Determine the [X, Y] coordinate at the center of the cell enclosing the given text.  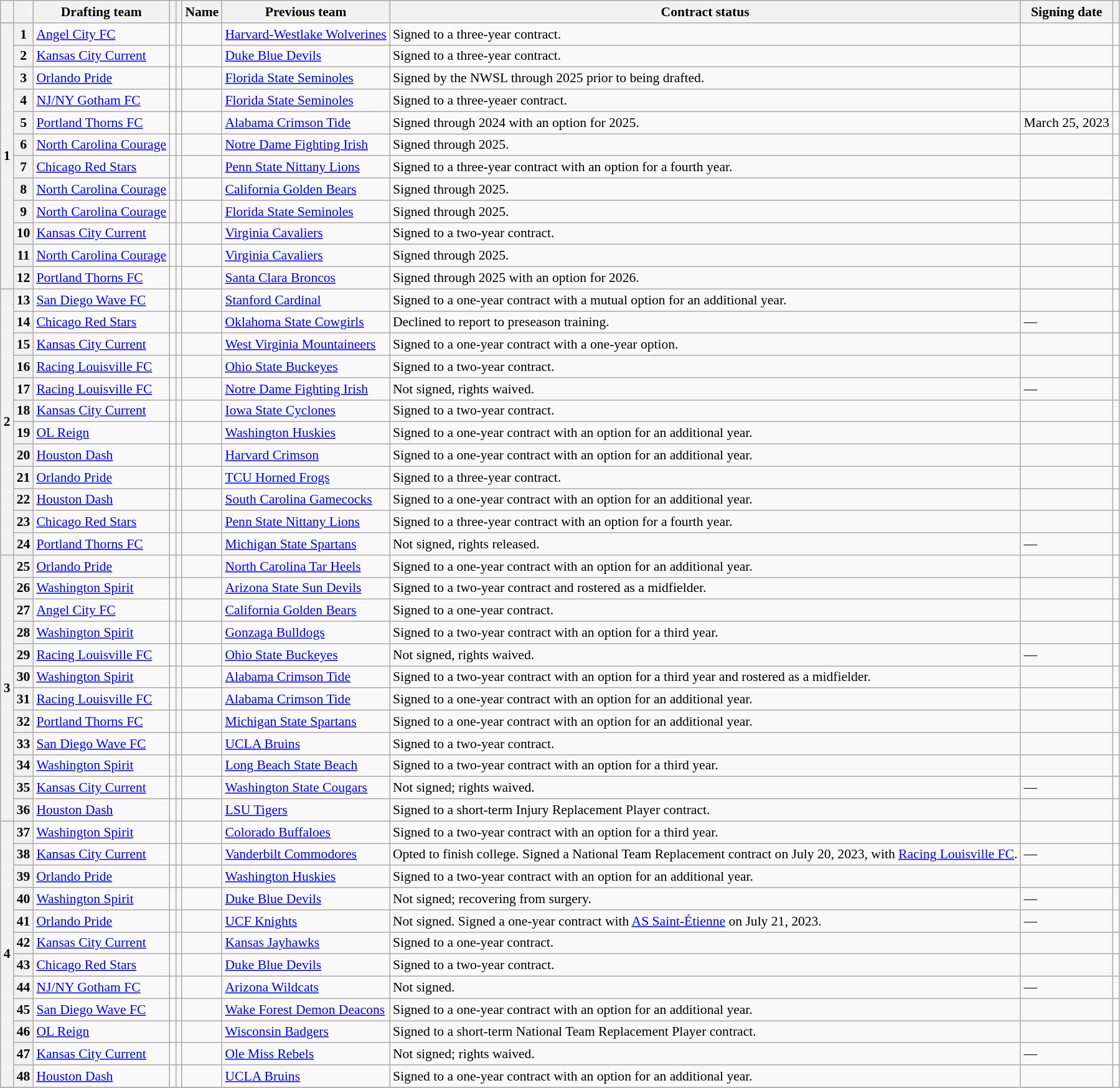
48 [24, 1076]
Wake Forest Demon Deacons [305, 1010]
Signed to a short-term National Team Replacement Player contract. [705, 1032]
Wisconsin Badgers [305, 1032]
10 [24, 233]
Arizona Wildcats [305, 988]
40 [24, 899]
Not signed, rights released. [705, 544]
Not signed. Signed a one-year contract with AS Saint-Étienne on July 21, 2023. [705, 921]
18 [24, 411]
16 [24, 367]
Contract status [705, 12]
Stanford Cardinal [305, 300]
5 [24, 123]
15 [24, 345]
37 [24, 832]
Colorado Buffaloes [305, 832]
Signed through 2025 with an option for 2026. [705, 278]
West Virginia Mountaineers [305, 345]
Signed to a three-yeaer contract. [705, 101]
41 [24, 921]
Arizona State Sun Devils [305, 588]
March 25, 2023 [1066, 123]
UCF Knights [305, 921]
Signed to a two-year contract with an option for a third year and rostered as a midfielder. [705, 677]
Signed by the NWSL through 2025 prior to being drafted. [705, 78]
19 [24, 433]
11 [24, 256]
Not signed. [705, 988]
Harvard-Westlake Wolverines [305, 34]
17 [24, 389]
30 [24, 677]
Kansas Jayhawks [305, 943]
39 [24, 877]
43 [24, 965]
45 [24, 1010]
Not signed; recovering from surgery. [705, 899]
8 [24, 189]
Santa Clara Broncos [305, 278]
Oklahoma State Cowgirls [305, 322]
27 [24, 611]
Harvard Crimson [305, 456]
25 [24, 566]
6 [24, 145]
12 [24, 278]
Washington State Cougars [305, 788]
23 [24, 522]
Drafting team [101, 12]
Signed to a two-year contract and rostered as a midfielder. [705, 588]
Signed to a short-term Injury Replacement Player contract. [705, 810]
9 [24, 212]
Previous team [305, 12]
32 [24, 721]
14 [24, 322]
Long Beach State Beach [305, 766]
36 [24, 810]
47 [24, 1054]
26 [24, 588]
TCU Horned Frogs [305, 477]
Declined to report to preseason training. [705, 322]
20 [24, 456]
Signed to a two-year contract with an option for an additional year. [705, 877]
Opted to finish college. Signed a National Team Replacement contract on July 20, 2023, with Racing Louisville FC. [705, 855]
Gonzaga Bulldogs [305, 633]
13 [24, 300]
South Carolina Gamecocks [305, 500]
24 [24, 544]
Ole Miss Rebels [305, 1054]
46 [24, 1032]
Signed to a one-year contract with a mutual option for an additional year. [705, 300]
33 [24, 744]
Signing date [1066, 12]
42 [24, 943]
38 [24, 855]
21 [24, 477]
28 [24, 633]
North Carolina Tar Heels [305, 566]
Iowa State Cyclones [305, 411]
LSU Tigers [305, 810]
34 [24, 766]
Signed to a one-year contract with a one-year option. [705, 345]
22 [24, 500]
44 [24, 988]
Name [202, 12]
7 [24, 167]
31 [24, 700]
35 [24, 788]
Signed through 2024 with an option for 2025. [705, 123]
Vanderbilt Commodores [305, 855]
29 [24, 655]
